Find where the given text appears and provide that cell's center as (x, y) coordinate. 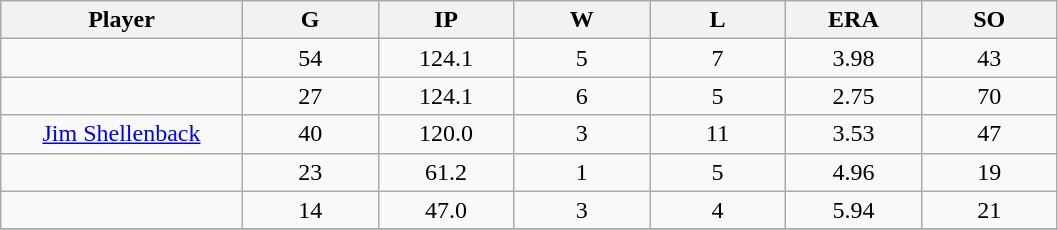
3.53 (854, 134)
G (310, 20)
Jim Shellenback (122, 134)
SO (989, 20)
40 (310, 134)
43 (989, 58)
4 (718, 210)
21 (989, 210)
47.0 (446, 210)
5.94 (854, 210)
11 (718, 134)
7 (718, 58)
IP (446, 20)
Player (122, 20)
120.0 (446, 134)
54 (310, 58)
W (582, 20)
6 (582, 96)
23 (310, 172)
47 (989, 134)
70 (989, 96)
1 (582, 172)
3.98 (854, 58)
27 (310, 96)
19 (989, 172)
4.96 (854, 172)
2.75 (854, 96)
ERA (854, 20)
L (718, 20)
14 (310, 210)
61.2 (446, 172)
